Determine the (X, Y) coordinate at the center of the cell enclosing the given text.  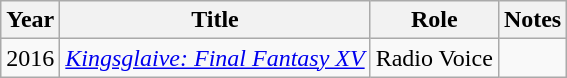
Radio Voice (434, 58)
Notes (532, 20)
Title (215, 20)
2016 (30, 58)
Kingsglaive: Final Fantasy XV (215, 58)
Year (30, 20)
Role (434, 20)
